Locate the cell with the specified text and output its [x, y] center coordinate. 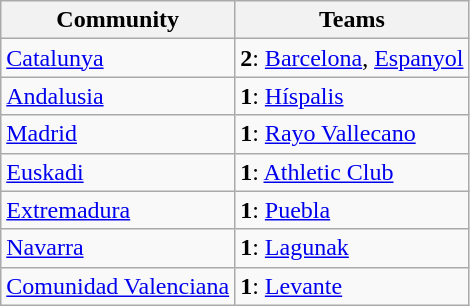
Madrid [118, 134]
1: Athletic Club [352, 172]
1: Rayo Vallecano [352, 134]
Comunidad Valenciana [118, 286]
Extremadura [118, 210]
Euskadi [118, 172]
Navarra [118, 248]
1: Puebla [352, 210]
Community [118, 20]
Teams [352, 20]
2: Barcelona, Espanyol [352, 58]
1: Híspalis [352, 96]
1: Levante [352, 286]
Catalunya [118, 58]
Andalusia [118, 96]
1: Lagunak [352, 248]
